Capture the cell that displays the provided text and extract its (x, y) central coordinate. 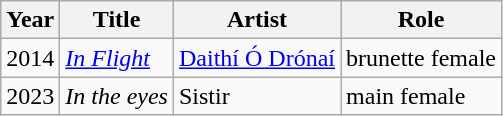
brunette female (422, 58)
Role (422, 20)
main female (422, 96)
Year (30, 20)
In the eyes (117, 96)
Daithí Ó Drónaí (256, 58)
Sistir (256, 96)
Artist (256, 20)
2014 (30, 58)
2023 (30, 96)
Title (117, 20)
In Flight (117, 58)
